Pinpoint the cell where the given text exists, returning its [x, y] midpoint coordinate. 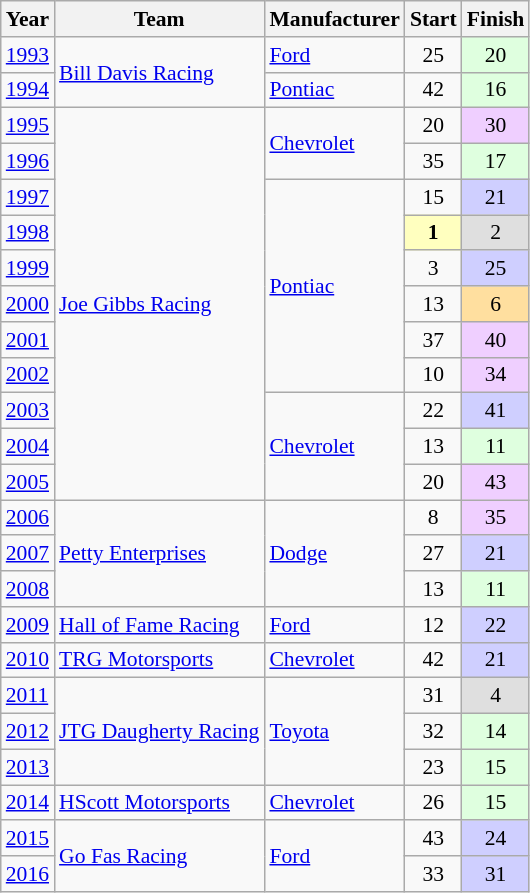
3 [434, 269]
30 [496, 126]
1999 [28, 269]
23 [434, 767]
1997 [28, 197]
Start [434, 19]
1995 [28, 126]
Year [28, 19]
2007 [28, 554]
6 [496, 304]
Bill Davis Racing [159, 72]
33 [434, 874]
2003 [28, 411]
JTG Daugherty Racing [159, 732]
Go Fas Racing [159, 856]
Toyota [334, 732]
Dodge [334, 554]
34 [496, 375]
2001 [28, 340]
2004 [28, 447]
2011 [28, 696]
2013 [28, 767]
2000 [28, 304]
41 [496, 411]
Hall of Fame Racing [159, 625]
2002 [28, 375]
2014 [28, 803]
24 [496, 839]
2012 [28, 732]
2016 [28, 874]
1996 [28, 162]
2009 [28, 625]
32 [434, 732]
14 [496, 732]
2015 [28, 839]
37 [434, 340]
Manufacturer [334, 19]
16 [496, 90]
Team [159, 19]
27 [434, 554]
TRG Motorsports [159, 660]
8 [434, 518]
2 [496, 233]
1 [434, 233]
17 [496, 162]
1994 [28, 90]
1993 [28, 55]
2006 [28, 518]
26 [434, 803]
2005 [28, 482]
10 [434, 375]
Petty Enterprises [159, 554]
1998 [28, 233]
4 [496, 696]
HScott Motorsports [159, 803]
Finish [496, 19]
Joe Gibbs Racing [159, 304]
2008 [28, 589]
2010 [28, 660]
40 [496, 340]
12 [434, 625]
